Find where the given text appears and provide that cell's center as [x, y] coordinate. 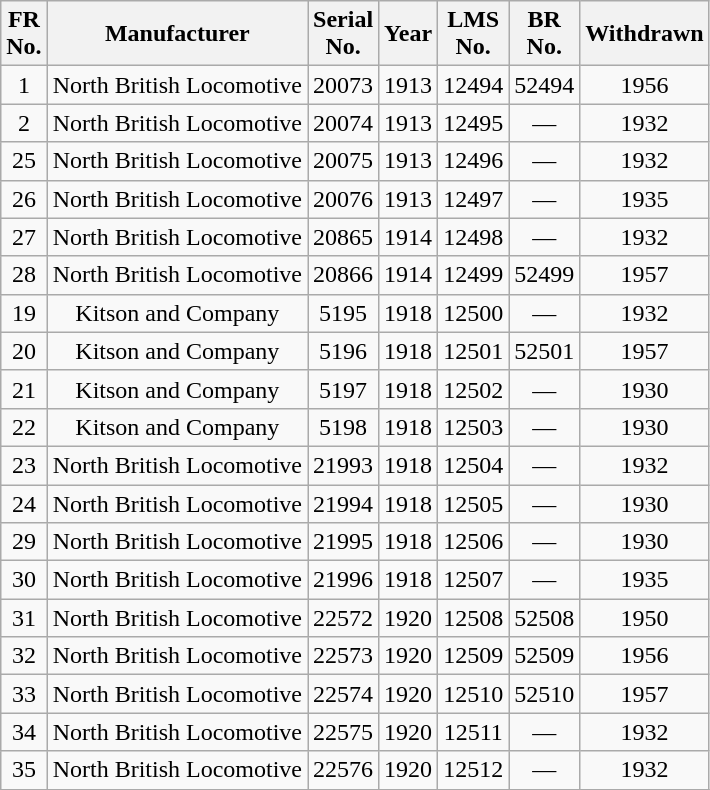
19 [24, 313]
12501 [474, 351]
24 [24, 503]
12495 [474, 123]
23 [24, 465]
12508 [474, 618]
20073 [344, 85]
BRNo. [544, 34]
12507 [474, 580]
21994 [344, 503]
26 [24, 199]
12494 [474, 85]
20076 [344, 199]
52510 [544, 694]
5196 [344, 351]
52501 [544, 351]
21 [24, 389]
FRNo. [24, 34]
5195 [344, 313]
20075 [344, 161]
12503 [474, 427]
12499 [474, 275]
52499 [544, 275]
22575 [344, 732]
12509 [474, 656]
Year [408, 34]
12511 [474, 732]
21995 [344, 542]
22573 [344, 656]
SerialNo. [344, 34]
12496 [474, 161]
22576 [344, 770]
Manufacturer [177, 34]
1950 [644, 618]
21996 [344, 580]
28 [24, 275]
22574 [344, 694]
12500 [474, 313]
52494 [544, 85]
32 [24, 656]
20866 [344, 275]
12512 [474, 770]
33 [24, 694]
12506 [474, 542]
12504 [474, 465]
2 [24, 123]
20 [24, 351]
35 [24, 770]
1 [24, 85]
Withdrawn [644, 34]
5197 [344, 389]
30 [24, 580]
31 [24, 618]
12510 [474, 694]
29 [24, 542]
52508 [544, 618]
20074 [344, 123]
12498 [474, 237]
34 [24, 732]
25 [24, 161]
21993 [344, 465]
20865 [344, 237]
12505 [474, 503]
12497 [474, 199]
LMSNo. [474, 34]
27 [24, 237]
22572 [344, 618]
52509 [544, 656]
22 [24, 427]
12502 [474, 389]
5198 [344, 427]
